From the cell containing the given text, extract its center point as [x, y] coordinate. 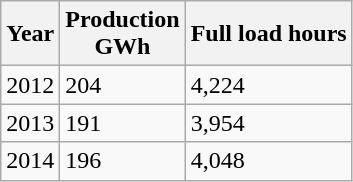
2014 [30, 161]
204 [122, 85]
2012 [30, 85]
2013 [30, 123]
196 [122, 161]
Year [30, 34]
4,224 [268, 85]
4,048 [268, 161]
ProductionGWh [122, 34]
191 [122, 123]
Full load hours [268, 34]
3,954 [268, 123]
